Scan for the cell matching the given text and deliver its (x, y) coordinate at center. 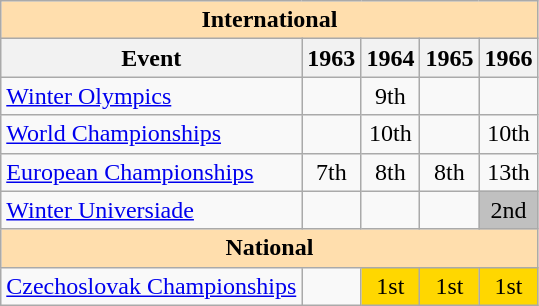
National (270, 248)
Event (152, 58)
Winter Olympics (152, 96)
International (270, 20)
13th (508, 172)
2nd (508, 210)
1966 (508, 58)
1965 (450, 58)
9th (390, 96)
Czechoslovak Championships (152, 286)
1963 (332, 58)
World Championships (152, 134)
7th (332, 172)
Winter Universiade (152, 210)
European Championships (152, 172)
1964 (390, 58)
